Return [X, Y] of the center of cell containing provided text 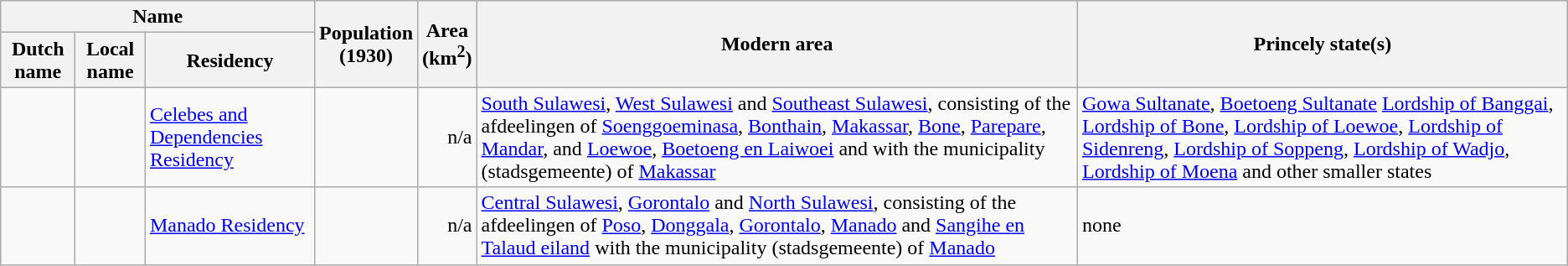
Dutch name [39, 60]
Celebes and Dependencies Residency [230, 138]
Population(1930) [365, 44]
Manado Residency [230, 226]
none [1322, 226]
Modern area [777, 44]
Residency [230, 60]
Princely state(s) [1322, 44]
Area(km2) [447, 44]
Name [157, 17]
Local name [111, 60]
